From the cell containing the given text, extract its center point as [X, Y] coordinate. 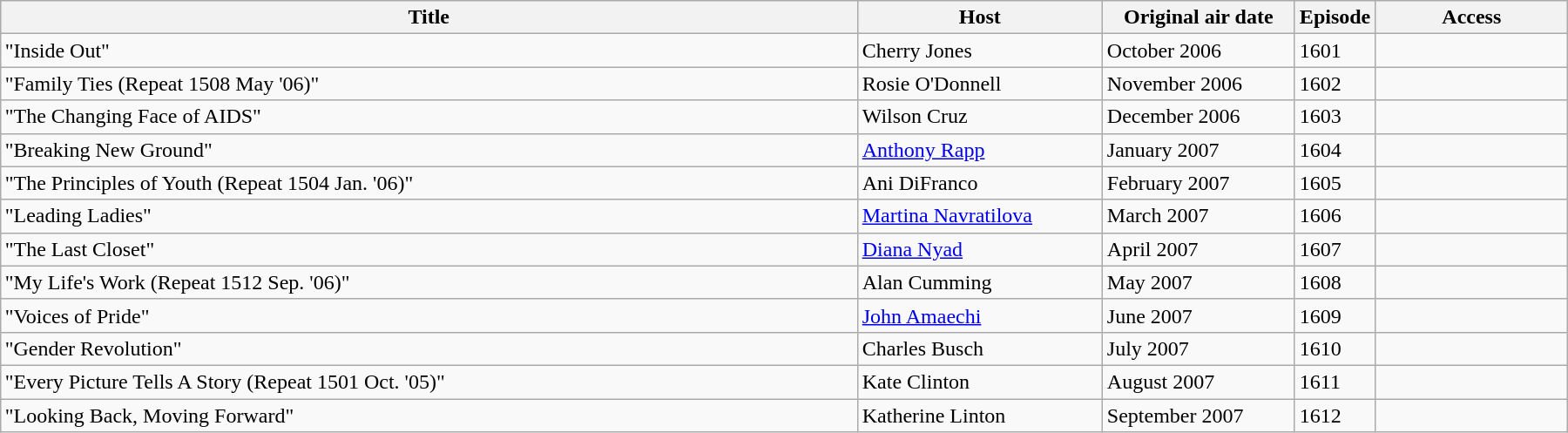
1603 [1335, 117]
July 2007 [1199, 348]
"The Changing Face of AIDS" [429, 117]
1608 [1335, 282]
John Amaechi [979, 315]
June 2007 [1199, 315]
1607 [1335, 249]
October 2006 [1199, 51]
1606 [1335, 216]
August 2007 [1199, 382]
April 2007 [1199, 249]
Diana Nyad [979, 249]
November 2006 [1199, 84]
Charles Busch [979, 348]
Wilson Cruz [979, 117]
Anthony Rapp [979, 150]
"Leading Ladies" [429, 216]
May 2007 [1199, 282]
"Gender Revolution" [429, 348]
Rosie O'Donnell [979, 84]
1610 [1335, 348]
"The Principles of Youth (Repeat 1504 Jan. '06)" [429, 183]
Access [1472, 17]
"Family Ties (Repeat 1508 May '06)" [429, 84]
December 2006 [1199, 117]
February 2007 [1199, 183]
Host [979, 17]
1602 [1335, 84]
"Breaking New Ground" [429, 150]
Cherry Jones [979, 51]
Episode [1335, 17]
Ani DiFranco [979, 183]
"Looking Back, Moving Forward" [429, 416]
"Inside Out" [429, 51]
"The Last Closet" [429, 249]
1609 [1335, 315]
Alan Cumming [979, 282]
1611 [1335, 382]
1601 [1335, 51]
"Voices of Pride" [429, 315]
1604 [1335, 150]
September 2007 [1199, 416]
1605 [1335, 183]
1612 [1335, 416]
January 2007 [1199, 150]
Original air date [1199, 17]
"My Life's Work (Repeat 1512 Sep. '06)" [429, 282]
Katherine Linton [979, 416]
Martina Navratilova [979, 216]
"Every Picture Tells A Story (Repeat 1501 Oct. '05)" [429, 382]
Kate Clinton [979, 382]
March 2007 [1199, 216]
Title [429, 17]
